Provide the (x, y) coordinate of the cell's center where the given text is located.  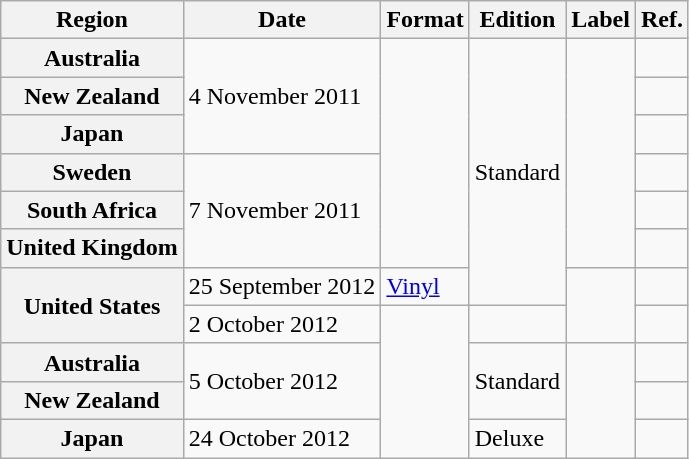
Deluxe (517, 438)
5 October 2012 (282, 381)
Label (601, 20)
24 October 2012 (282, 438)
Vinyl (425, 286)
Date (282, 20)
United Kingdom (92, 248)
United States (92, 305)
2 October 2012 (282, 324)
Sweden (92, 172)
25 September 2012 (282, 286)
4 November 2011 (282, 96)
South Africa (92, 210)
Edition (517, 20)
Format (425, 20)
Ref. (662, 20)
7 November 2011 (282, 210)
Region (92, 20)
